Search for the cell housing the specified text and yield its [X, Y] center coordinate. 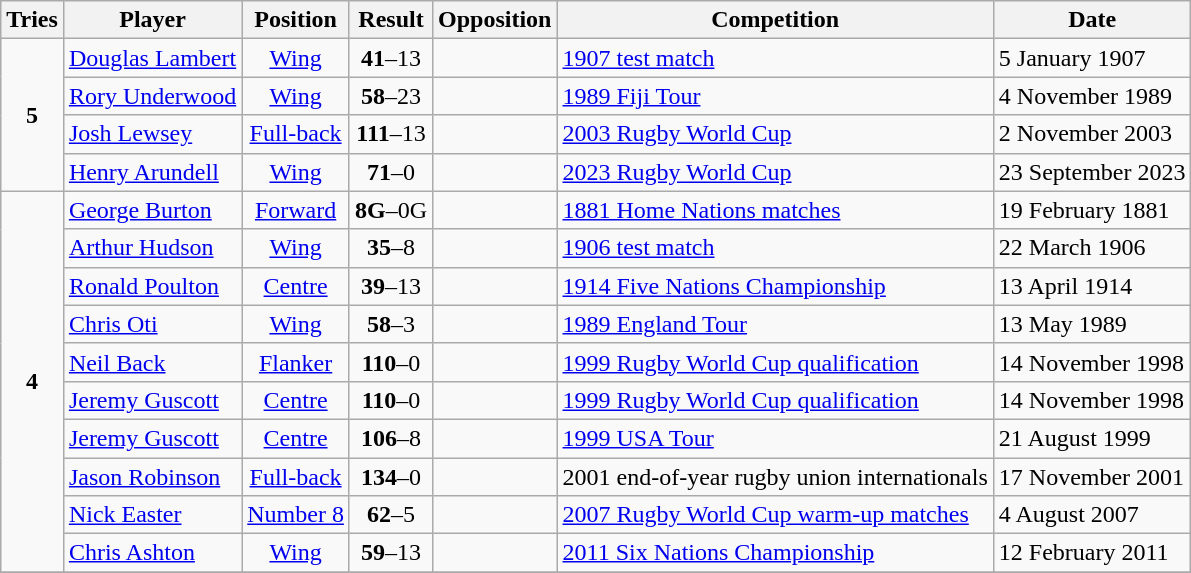
Player [152, 20]
1989 England Tour [775, 324]
4 August 2007 [1092, 515]
8G–0G [390, 210]
1914 Five Nations Championship [775, 286]
23 September 2023 [1092, 172]
5 January 1907 [1092, 58]
Ronald Poulton [152, 286]
Josh Lewsey [152, 134]
2007 Rugby World Cup warm-up matches [775, 515]
58–3 [390, 324]
Douglas Lambert [152, 58]
2001 end-of-year rugby union internationals [775, 477]
4 November 1989 [1092, 96]
Result [390, 20]
106–8 [390, 438]
22 March 1906 [1092, 248]
1906 test match [775, 248]
Opposition [495, 20]
12 February 2011 [1092, 553]
13 April 1914 [1092, 286]
2023 Rugby World Cup [775, 172]
58–23 [390, 96]
Position [296, 20]
21 August 1999 [1092, 438]
2 November 2003 [1092, 134]
Competition [775, 20]
71–0 [390, 172]
George Burton [152, 210]
1989 Fiji Tour [775, 96]
59–13 [390, 553]
39–13 [390, 286]
13 May 1989 [1092, 324]
1999 USA Tour [775, 438]
Arthur Hudson [152, 248]
Flanker [296, 362]
111–13 [390, 134]
1881 Home Nations matches [775, 210]
41–13 [390, 58]
Rory Underwood [152, 96]
Number 8 [296, 515]
Chris Ashton [152, 553]
Henry Arundell [152, 172]
2011 Six Nations Championship [775, 553]
2003 Rugby World Cup [775, 134]
134–0 [390, 477]
Chris Oti [152, 324]
19 February 1881 [1092, 210]
Tries [32, 20]
Nick Easter [152, 515]
Forward [296, 210]
62–5 [390, 515]
4 [32, 382]
Jason Robinson [152, 477]
5 [32, 115]
17 November 2001 [1092, 477]
Date [1092, 20]
35–8 [390, 248]
Neil Back [152, 362]
1907 test match [775, 58]
